Provide the (X, Y) coordinate of the cell's center where the given text is located.  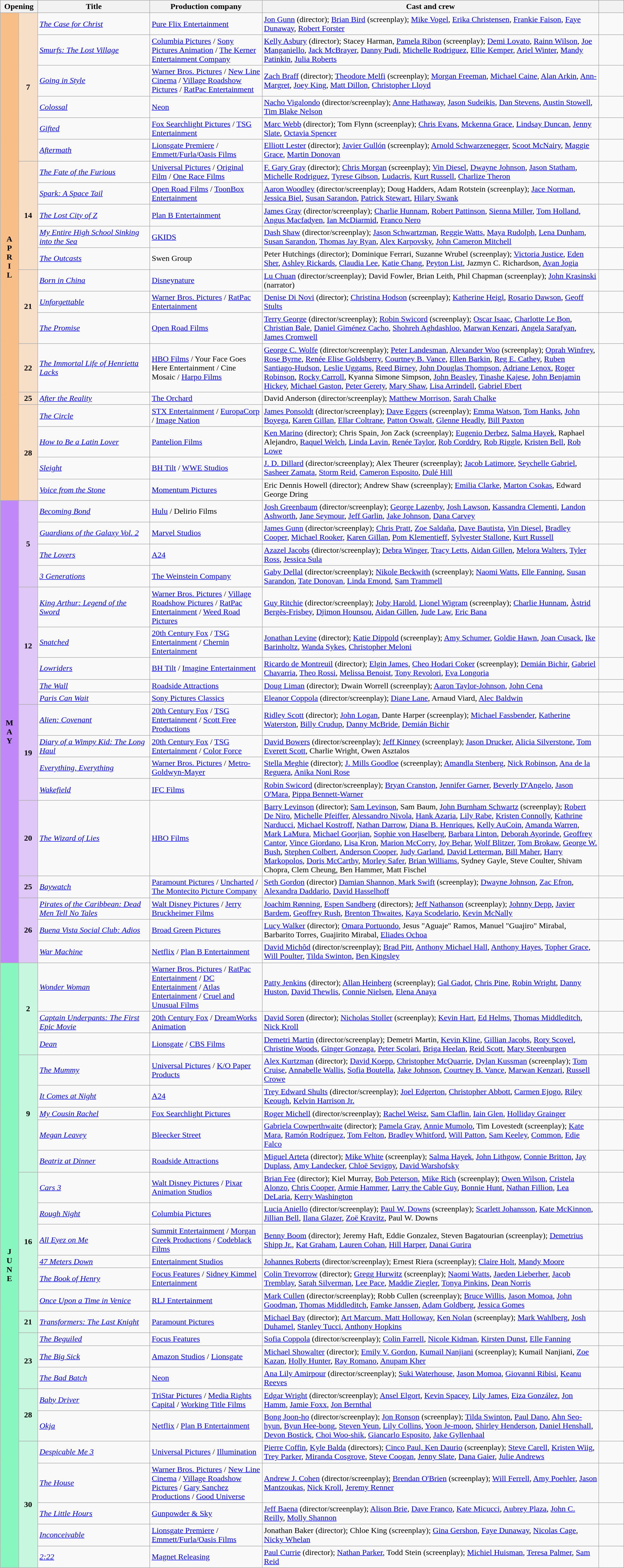
The Bad Batch (94, 1378)
MAY (9, 732)
Beatriz at Dinner (94, 1162)
Elliott Lester (director); Javier Gullón (screenplay); Arnold Schwarzenegger, Scoot McNairy, Maggie Grace, Martin Donovan (430, 150)
Open Road Films / ToonBox Entertainment (206, 193)
Paris Can Wait (94, 698)
Captain Underpants: The First Epic Movie (94, 1022)
Everything, Everything (94, 768)
Guardians of the Galaxy Vol. 2 (94, 533)
The Wizard of Lies (94, 838)
14 (28, 215)
Warner Bros. Pictures / RatPac Entertainment (206, 302)
Jonathan Levine (director); Katie Dippold (screenplay); Amy Schumer, Goldie Hawn, Joan Cusack, Ike Barinholtz, Wanda Sykes, Christopher Meloni (430, 642)
Denise Di Novi (director); Christina Hodson (screenplay); Katherine Heigl, Rosario Dawson, Geoff Stults (430, 302)
Voice from the Stone (94, 490)
Plan B Entertainment (206, 215)
Wonder Woman (94, 987)
20th Century Fox / TSG Entertainment / Color Force (206, 746)
Lionsgate / CBS Films (206, 1044)
Michael Bay (director); Art Marcum, Matt Holloway, Ken Nolan (screenplay); Mark Wahlberg, Josh Duhamel, Stanley Tucci, Anthony Hopkins (430, 1322)
My Cousin Rachel (94, 1113)
20th Century Fox / DreamWorks Animation (206, 1022)
Doug Liman (director); Dwain Worrell (screenplay); Aaron Taylor-Johnson, John Cena (430, 685)
Jeff Baena (director/screenplay); Alison Brie, Dave Franco, Kate Micucci, Aubrey Plaza, John C. Reilly, Molly Shannon (430, 1513)
Disneynature (206, 280)
Fox Searchlight Pictures (206, 1113)
16 (28, 1241)
Dean (94, 1044)
Lucy Walker (director); Omara Portuondo, Jesus "Aguaje" Ramos, Manuel "Guajiro" Mirabal, Barbarito Torres, Guajirito Mirabal, Eliades Ochoa (430, 930)
7 (28, 87)
Andrew J. Cohen (director/screenplay); Brendan O'Brien (screenplay); Will Ferrell, Amy Poehler, Jason Mantzoukas, Nick Kroll, Jeremy Renner (430, 1483)
Production company (206, 7)
19 (28, 752)
The Orchard (206, 398)
Bleecker Street (206, 1135)
Warner Bros. Pictures / Village Roadshow Pictures / RatPac Entertainment / Weed Road Pictures (206, 607)
12 (28, 646)
Colossal (94, 107)
Columbia Pictures (206, 1213)
Ridley Scott (director); John Logan, Dante Harper (screenplay); Michael Fassbender, Katherine Waterston, Billy Crudup, Danny McBride, Demián Bichir (430, 720)
Michael Showalter (director); Emily V. Gordon, Kumail Nanjiani (screenplay); Kumail Nanjiani, Zoe Kazan, Holly Hunter, Ray Romano, Anupam Kher (430, 1356)
20th Century Fox / TSG Entertainment / Chernin Entertainment (206, 642)
Robin Swicord (director/screenplay); Bryan Cranston, Jennifer Garner, Beverly D'Angelo, Jason O'Mara, Pippa Bennett-Warner (430, 790)
King Arthur: Legend of the Sword (94, 607)
2:22 (94, 1557)
GKIDS (206, 237)
Nacho Vigalondo (director/screenplay); Anne Hathaway, Jason Sudeikis, Dan Stevens, Austin Stowell, Tim Blake Nelson (430, 107)
Summit Entertainment / Morgan Creek Productions / Codeblack Films (206, 1240)
Marc Webb (director); Tom Flynn (screenplay); Chris Evans, Mckenna Grace, Lindsay Duncan, Jenny Slate, Octavia Spencer (430, 129)
Paramount Pictures (206, 1322)
Cast and crew (430, 7)
Baywatch (94, 887)
Becoming Bond (94, 511)
Inconceivable (94, 1535)
Lu Chuan (director/screenplay); David Fowler, Brian Leith, Phil Chapman (screenplay); John Krasinski (narrator) (430, 280)
Okja (94, 1426)
47 Meters Down (94, 1261)
Rough Night (94, 1213)
Megan Leavey (94, 1135)
IFC Films (206, 790)
Title (94, 7)
David Michôd (director/screenplay); Brad Pitt, Anthony Michael Hall, Anthony Hayes, Topher Grace, Will Poulter, Tilda Swinton, Ben Kingsley (430, 952)
After the Reality (94, 398)
Transformers: The Last Knight (94, 1322)
Focus Features (206, 1339)
Sony Pictures Classics (206, 698)
30 (28, 1504)
Marvel Studios (206, 533)
The Wall (94, 685)
Zach Braff (director); Theodore Melfi (screenplay); Morgan Freeman, Michael Caine, Alan Arkin, Ann-Margret, Joey King, Matt Dillon, Christopher Lloyd (430, 81)
Roger Michell (director/screenplay); Rachel Weisz, Sam Claflin, Iain Glen, Holliday Grainger (430, 1113)
Pure Flix Entertainment (206, 24)
The Big Sick (94, 1356)
Gifted (94, 129)
Gaby Dellal (director/screenplay); Nikole Beckwith (screenplay); Naomi Watts, Elle Fanning, Susan Sarandon, Tate Donovan, Linda Emond, Sam Trammell (430, 576)
The Beguiled (94, 1339)
Momentum Pictures (206, 490)
Magnet Releasing (206, 1557)
Aftermath (94, 150)
The Immortal Life of Henrietta Lacks (94, 368)
Eleanor Coppola (director/screenplay); Diane Lane, Arnaud Viard, Alec Baldwin (430, 698)
The Lost City of Z (94, 215)
David Bowers (director/screenplay); Jeff Kinney (screenplay); Jason Drucker, Alicia Silverstone, Tom Everett Scott, Charlie Wright, Owen Asztalos (430, 746)
Open Road Films (206, 328)
STX Entertainment / EuropaCorp / Image Nation (206, 416)
22 (28, 368)
Edgar Wright (director/screenplay); Ansel Elgort, Kevin Spacey, Lily James, Eiza González, Jon Hamm, Jamie Foxx, Jon Bernthal (430, 1399)
Snatched (94, 642)
RLJ Entertainment (206, 1300)
The Mummy (94, 1070)
The Outcasts (94, 259)
Sofia Coppola (director/screenplay); Colin Farrell, Nicole Kidman, Kirsten Dunst, Elle Fanning (430, 1339)
APRIL (9, 257)
My Entire High School Sinking into the Sea (94, 237)
20th Century Fox / TSG Entertainment / Scott Free Productions (206, 720)
Diary of a Wimpy Kid: The Long Haul (94, 746)
Amazon Studios / Lionsgate (206, 1356)
How to Be a Latin Lover (94, 442)
David Anderson (director/screenplay); Matthew Morrison, Sarah Chalke (430, 398)
David Soren (director); Nicholas Stoller (screenplay); Kevin Hart, Ed Helms, Thomas Middleditch, Nick Kroll (430, 1022)
The Promise (94, 328)
9 (28, 1113)
Spark: A Space Tail (94, 193)
Columbia Pictures / Sony Pictures Animation / The Kerner Entertainment Company (206, 50)
Buena Vista Social Club: Adios (94, 930)
The Lovers (94, 554)
Pantelion Films (206, 442)
Swen Group (206, 259)
HBO Films (206, 838)
Trey Edward Shults (director/screenplay); Joel Edgerton, Christopher Abbott, Carmen Ejogo, Riley Keough, Kelvin Harrison Jr. (430, 1096)
Broad Green Pictures (206, 930)
Warner Bros. Pictures / Metro-Goldwyn-Mayer (206, 768)
Warner Bros. Pictures / New Line Cinema / Village Roadshow Pictures / RatPac Entertainment (206, 81)
Azazel Jacobs (director/screenplay); Debra Winger, Tracy Letts, Aidan Gillen, Melora Walters, Tyler Ross, Jessica Sula (430, 554)
3 Generations (94, 576)
2 (28, 1009)
Universal Pictures / Original Film / One Race Films (206, 172)
BH Tilt / WWE Studios (206, 468)
All Eyez on Me (94, 1240)
Universal Pictures / Illumination (206, 1452)
The Circle (94, 416)
Paul Currie (director); Nathan Parker, Todd Stein (screenplay); Michiel Huisman, Teresa Palmer, Sam Reid (430, 1557)
Going in Style (94, 81)
Ana Lily Amirpour (director/screenplay); Suki Waterhouse, Jason Momoa, Giovanni Ribisi, Keanu Reeves (430, 1378)
Unforgettable (94, 302)
Born in China (94, 280)
James Gray (director/screenplay); Charlie Hunnam, Robert Pattinson, Sienna Miller, Tom Holland, Angus Macfadyen, Ian McDiarmid, Franco Nero (430, 215)
Jonathan Baker (director); Chloe King (screenplay); Gina Gershon, Faye Dunaway, Nicolas Cage, Nicky Whelan (430, 1535)
Patty Jenkins (director); Allan Heinberg (screenplay); Gal Gadot, Chris Pine, Robin Wright, Danny Huston, David Thewlis, Connie Nielsen, Elena Anaya (430, 987)
The Fate of the Furious (94, 172)
Focus Features / Sidney Kimmel Entertainment (206, 1279)
Despicable Me 3 (94, 1452)
Eric Dennis Howell (director); Andrew Shaw (screenplay); Emilia Clarke, Marton Csokas, Edward George Dring (430, 490)
Pirates of the Caribbean: Dead Men Tell No Tales (94, 908)
Sleight (94, 468)
Gunpowder & Sky (206, 1513)
TriStar Pictures / Media Rights Capital / Working Title Films (206, 1399)
Entertainment Studios (206, 1261)
Seth Gordon (director) Damian Shannon, Mark Swift (screenplay); Dwayne Johnson, Zac Efron, Alexandra Daddario, David Hasselhoff (430, 887)
20 (28, 838)
It Comes at Night (94, 1096)
Warner Bros. Pictures / New Line Cinema / Village Roadshow Pictures / Gary Sanchez Productions / Good Universe (206, 1483)
23 (28, 1361)
Cars 3 (94, 1187)
Once Upon a Time in Venice (94, 1300)
Universal Pictures / K/O Paper Products (206, 1070)
Johannes Roberts (director/screenplay); Ernest Riera (screenplay); Claire Holt, Mandy Moore (430, 1261)
Warner Bros. Pictures / RatPac Entertainment / DC Entertainment / Atlas Entertainment / Cruel and Unusual Films (206, 987)
Lowriders (94, 668)
HBO Films / Your Face Goes Here Entertainment / Cine Mosaic / Harpo Films (206, 368)
Jon Gunn (director); Brian Bird (screenplay); Mike Vogel, Erika Christensen, Frankie Faison, Faye Dunaway, Robert Forster (430, 24)
Alien: Covenant (94, 720)
The House (94, 1483)
Walt Disney Pictures / Jerry Bruckheimer Films (206, 908)
The Case for Christ (94, 24)
Smurfs: The Lost Village (94, 50)
Paramount Pictures / Uncharted / The Montecito Picture Company (206, 887)
The Book of Henry (94, 1279)
JUNE (9, 1265)
5 (28, 544)
Opening (19, 7)
Walt Disney Pictures / Pixar Animation Studios (206, 1187)
War Machine (94, 952)
Wakefield (94, 790)
BH Tilt / Imagine Entertainment (206, 668)
Baby Driver (94, 1399)
The Weinstein Company (206, 576)
Fox Searchlight Pictures / TSG Entertainment (206, 129)
26 (28, 930)
Hulu / Delirio Films (206, 511)
Stella Meghie (director); J. Mills Goodloe (screenplay); Amandla Stenberg, Nick Robinson, Ana de la Reguera, Anika Noni Rose (430, 768)
The Little Hours (94, 1513)
